For the text-containing cell, return its midpoint in [X, Y] coordinate format. 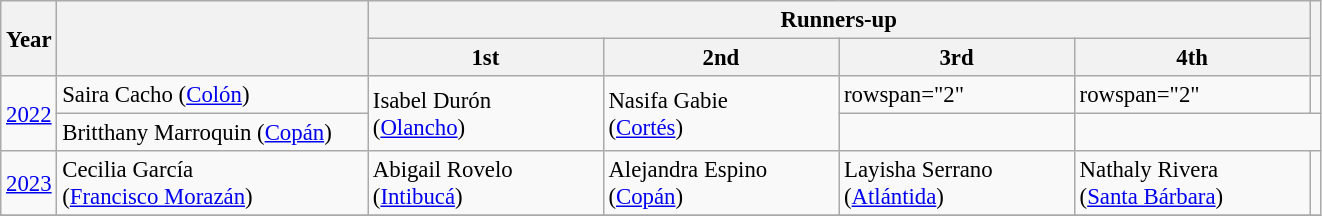
Cecilia García(Francisco Morazán) [212, 184]
3rd [957, 58]
Abigail Rovelo(Intibucá) [486, 184]
4th [1192, 58]
2023 [29, 184]
1st [486, 58]
2022 [29, 114]
Layisha Serrano(Atlántida) [957, 184]
Year [29, 38]
Alejandra Espino(Copán) [721, 184]
Nasifa Gabie(Cortés) [721, 114]
Saira Cacho (Colón) [212, 95]
Britthany Marroquin (Copán) [212, 133]
Isabel Durón(Olancho) [486, 114]
Nathaly Rivera(Santa Bárbara) [1192, 184]
2nd [721, 58]
Runners-up [839, 20]
